Pinpoint the cell where the given text exists, returning its [X, Y] midpoint coordinate. 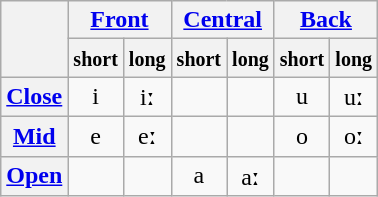
Front [120, 20]
Open [34, 176]
e [96, 136]
iː [147, 97]
o [302, 136]
eː [147, 136]
i [96, 97]
u [302, 97]
Back [326, 20]
a [199, 176]
uː [354, 97]
Close [34, 97]
oː [354, 136]
Central [222, 20]
aː [251, 176]
Mid [34, 136]
